Find where the given text appears and provide that cell's center as [x, y] coordinate. 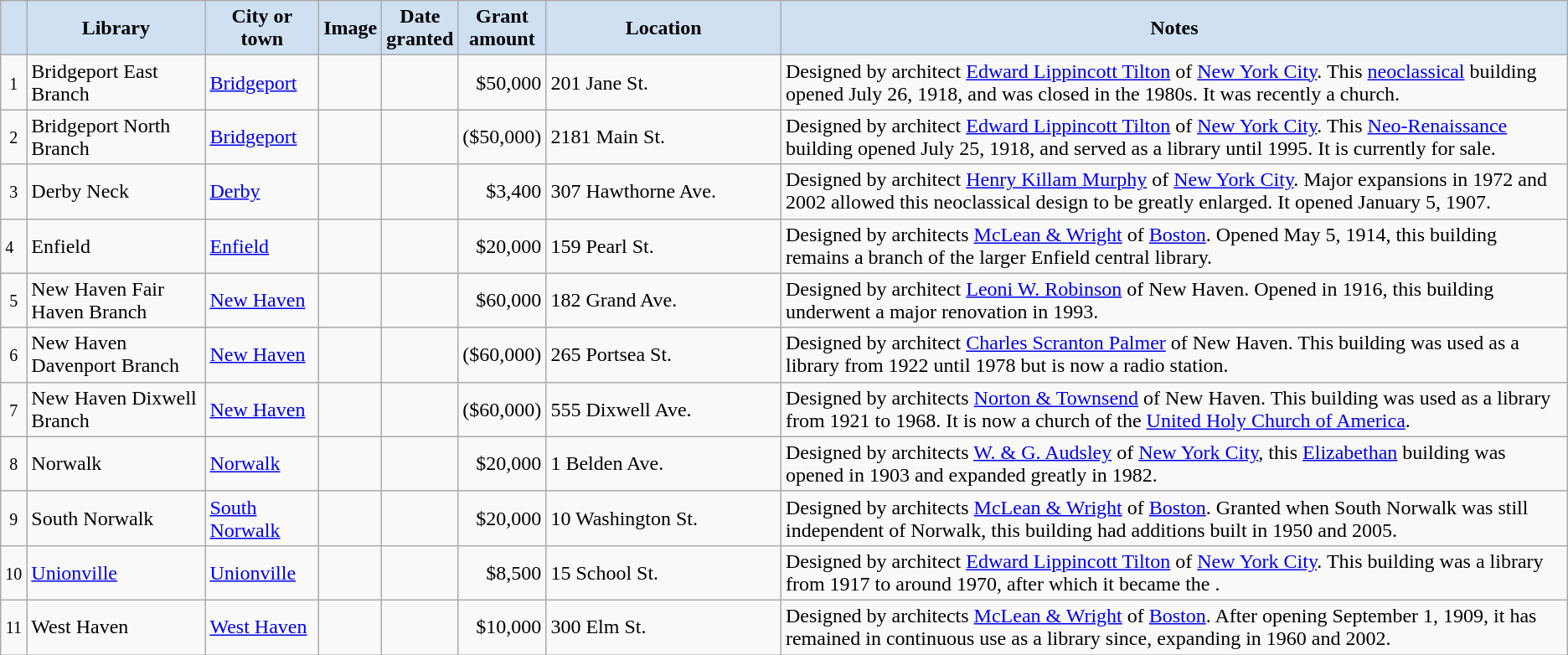
182 Grand Ave. [663, 300]
New Haven Fair Haven Branch [116, 300]
Designed by architect Edward Lippincott Tilton of New York City. This building was a library from 1917 to around 1970, after which it became the . [1174, 573]
3 [13, 191]
555 Dixwell Ave. [663, 409]
Bridgeport North Branch [116, 137]
6 [13, 355]
11 [13, 627]
Dategranted [420, 28]
201 Jane St. [663, 82]
2181 Main St. [663, 137]
159 Pearl St. [663, 246]
New Haven Davenport Branch [116, 355]
Grantamount [503, 28]
$3,400 [503, 191]
9 [13, 518]
City ortown [262, 28]
Derby Neck [116, 191]
15 School St. [663, 573]
Notes [1174, 28]
Designed by architect Leoni W. Robinson of New Haven. Opened in 1916, this building underwent a major renovation in 1993. [1174, 300]
300 Elm St. [663, 627]
307 Hawthorne Ave. [663, 191]
Designed by architects McLean & Wright of Boston. Opened May 5, 1914, this building remains a branch of the larger Enfield central library. [1174, 246]
($50,000) [503, 137]
$10,000 [503, 627]
Location [663, 28]
$60,000 [503, 300]
Derby [262, 191]
2 [13, 137]
4 [13, 246]
Image [350, 28]
Designed by architects W. & G. Audsley of New York City, this Elizabethan building was opened in 1903 and expanded greatly in 1982. [1174, 464]
1 Belden Ave. [663, 464]
$50,000 [503, 82]
10 Washington St. [663, 518]
$8,500 [503, 573]
New Haven Dixwell Branch [116, 409]
265 Portsea St. [663, 355]
1 [13, 82]
5 [13, 300]
8 [13, 464]
7 [13, 409]
Library [116, 28]
Designed by architect Charles Scranton Palmer of New Haven. This building was used as a library from 1922 until 1978 but is now a radio station. [1174, 355]
Bridgeport East Branch [116, 82]
10 [13, 573]
